Scan for the cell matching the given text and deliver its (X, Y) coordinate at center. 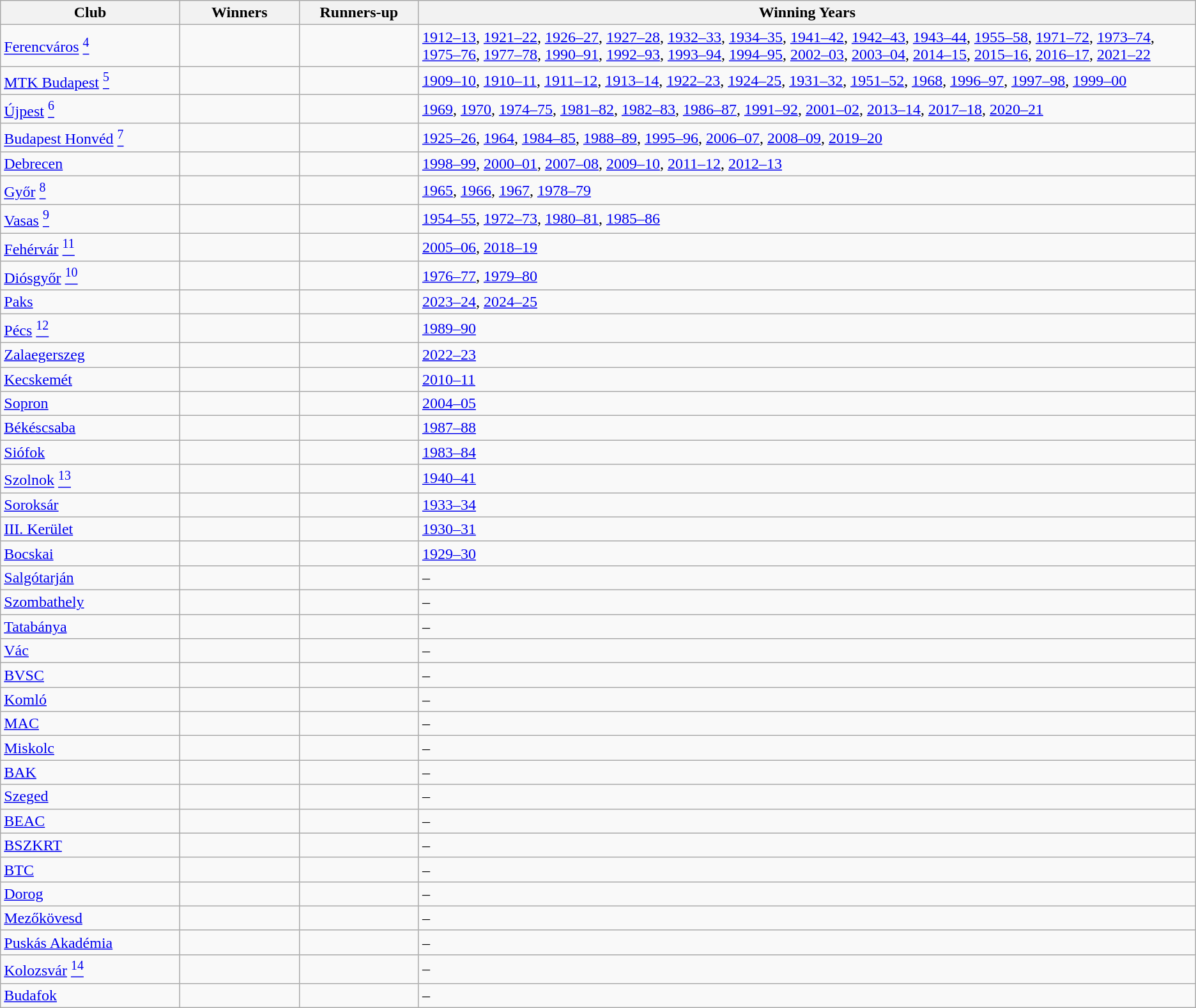
1998–99, 2000–01, 2007–08, 2009–10, 2011–12, 2012–13 (807, 164)
Tatabánya (91, 627)
2022–23 (807, 355)
Salgótarján (91, 577)
1983–84 (807, 452)
1989–90 (807, 328)
Puskás Akadémia (91, 942)
Soroksár (91, 505)
1929–30 (807, 553)
Békéscsaba (91, 428)
Runners-up (359, 13)
Vác (91, 651)
Mezőkövesd (91, 918)
Komló (91, 699)
Szolnok 13 (91, 479)
Winning Years (807, 13)
III. Kerület (91, 529)
MAC (91, 724)
1930–31 (807, 529)
1987–88 (807, 428)
Szeged (91, 797)
2023–24, 2024–25 (807, 302)
Miskolc (91, 748)
1925–26, 1964, 1984–85, 1988–89, 1995–96, 2006–07, 2008–09, 2019–20 (807, 138)
2004–05 (807, 404)
Zalaegerszeg (91, 355)
BEAC (91, 821)
Budafok (91, 995)
Debrecen (91, 164)
Pécs 12 (91, 328)
1954–55, 1972–73, 1980–81, 1985–86 (807, 218)
2010–11 (807, 379)
Club (91, 13)
BTC (91, 869)
BVSC (91, 675)
Győr 8 (91, 190)
Vasas 9 (91, 218)
Újpest 6 (91, 109)
Bocskai (91, 553)
1909–10, 1910–11, 1911–12, 1913–14, 1922–23, 1924–25, 1931–32, 1951–52, 1968, 1996–97, 1997–98, 1999–00 (807, 80)
BAK (91, 772)
Kolozsvár 14 (91, 968)
Dorog (91, 894)
1965, 1966, 1967, 1978–79 (807, 190)
Fehérvár 11 (91, 248)
MTK Budapest 5 (91, 80)
Diósgyőr 10 (91, 276)
1976–77, 1979–80 (807, 276)
1969, 1970, 1974–75, 1981–82, 1982–83, 1986–87, 1991–92, 2001–02, 2013–14, 2017–18, 2020–21 (807, 109)
Szombathely (91, 602)
BSZKRT (91, 845)
Budapest Honvéd 7 (91, 138)
Sopron (91, 404)
Siófok (91, 452)
Kecskemét (91, 379)
Paks (91, 302)
Winners (239, 13)
2005–06, 2018–19 (807, 248)
Ferencváros 4 (91, 46)
1933–34 (807, 505)
1940–41 (807, 479)
